For the text-containing cell, return its midpoint in (X, Y) coordinate format. 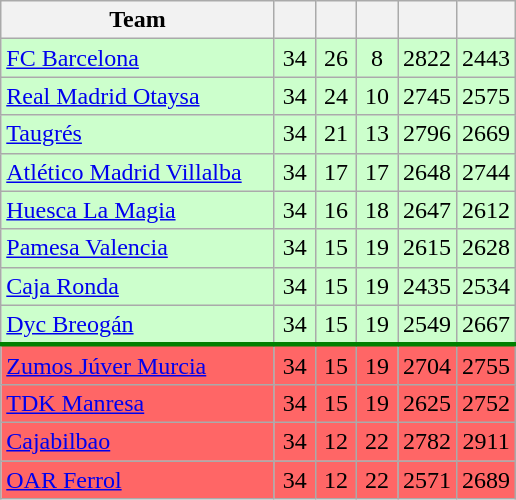
2669 (486, 134)
OAR Ferrol (138, 479)
2782 (428, 441)
2612 (486, 210)
2571 (428, 479)
Taugrés (138, 134)
2744 (486, 172)
2667 (486, 325)
21 (336, 134)
24 (336, 96)
16 (336, 210)
Real Madrid Otaysa (138, 96)
Atlético Madrid Villalba (138, 172)
2615 (428, 248)
TDK Manresa (138, 403)
18 (376, 210)
FC Barcelona (138, 58)
2443 (486, 58)
2549 (428, 325)
2534 (486, 286)
Huesca La Magia (138, 210)
2755 (486, 365)
2435 (428, 286)
Team (138, 20)
2752 (486, 403)
2911 (486, 441)
Caja Ronda (138, 286)
2628 (486, 248)
2745 (428, 96)
2689 (486, 479)
Pamesa Valencia (138, 248)
10 (376, 96)
Dyc Breogán (138, 325)
Zumos Júver Murcia (138, 365)
2822 (428, 58)
2575 (486, 96)
2648 (428, 172)
8 (376, 58)
2704 (428, 365)
26 (336, 58)
2625 (428, 403)
2647 (428, 210)
2796 (428, 134)
Cajabilbao (138, 441)
13 (376, 134)
